Provide the [x, y] coordinate of the cell's center where the given text is located.  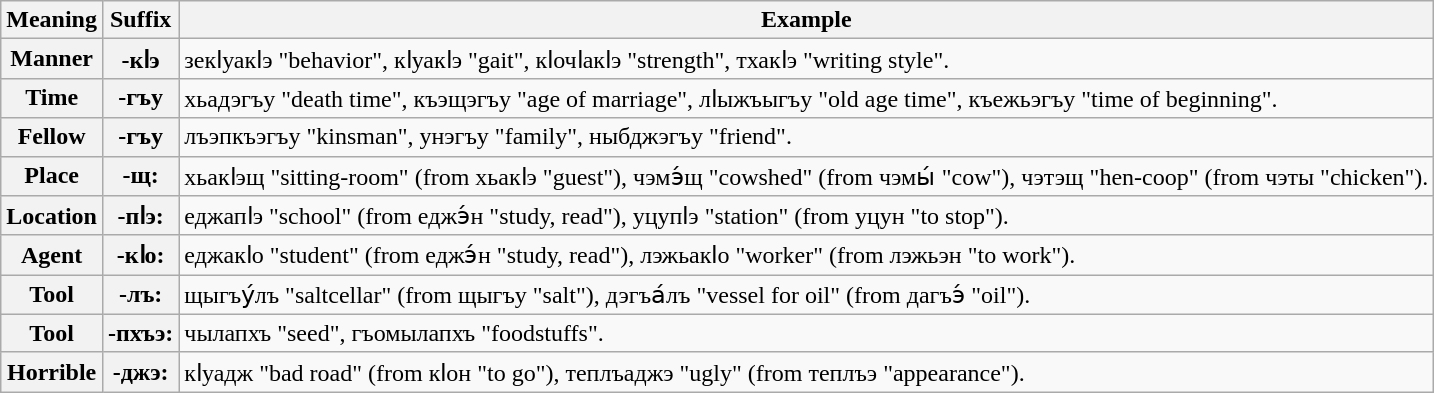
-щ: [140, 176]
-джэ: [140, 372]
щыгъу́лъ "saltcellar" (from щыгъу "salt"), дэгъа́лъ "vessel for oil" (from дагъэ́ "oil"). [806, 295]
Time [52, 98]
-пӏэ: [140, 216]
Suffix [140, 20]
Example [806, 20]
лъэпкъэгъу "kinsman", унэгъу "family", ныбджэгъу "friend". [806, 137]
Horrible [52, 372]
Agent [52, 255]
-кӏо: [140, 255]
-пхъэ: [140, 333]
Place [52, 176]
еджапӏэ "school" (from еджэ́н "study, read"), уцупӏэ "station" (from уцун "to stop"). [806, 216]
еджакӏо "student" (from еджэ́н "study, read"), лэжьакӏо "worker" (from лэжьэн "to work"). [806, 255]
чылапхъ "seed", гъомылапхъ "foodstuffs". [806, 333]
зекӏуакӏэ "behavior", кӏуакӏэ "gait", кӏочӏакӏэ "strength", тхакӏэ "writing style". [806, 59]
Meaning [52, 20]
кӏуадж "bad road" (from кӏон "to go"), теплъаджэ "ugly" (from теплъэ "appearance"). [806, 372]
Fellow [52, 137]
хьакӏэщ "sitting-room" (from хьакӏэ "guest"), чэмэ́щ "cowshed" (from чэмы́ "cow"), чэтэщ "hen-coop" (from чэты "chicken"). [806, 176]
хьадэгъу "death time", къэщэгъу "age of marriage", лӏыжъыгъу "old age time", къежьэгъу "time of beginning". [806, 98]
Location [52, 216]
-лъ: [140, 295]
-кӏэ [140, 59]
Manner [52, 59]
